Identify which cell holds the provided text, then report its (x, y) central coordinate. 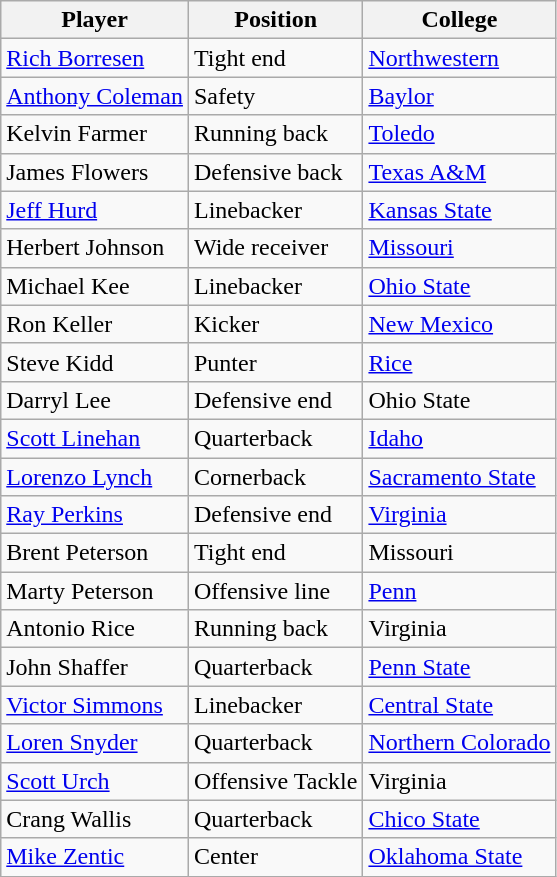
Baylor (460, 96)
Chico State (460, 819)
Victor Simmons (95, 705)
Defensive back (275, 172)
Rich Borresen (95, 58)
New Mexico (460, 324)
Brent Peterson (95, 553)
Center (275, 857)
Scott Urch (95, 781)
James Flowers (95, 172)
Anthony Coleman (95, 96)
Mike Zentic (95, 857)
Steve Kidd (95, 362)
Herbert Johnson (95, 248)
Texas A&M (460, 172)
College (460, 20)
Northwestern (460, 58)
Position (275, 20)
Kansas State (460, 210)
Jeff Hurd (95, 210)
Idaho (460, 438)
Crang Wallis (95, 819)
Penn (460, 591)
Wide receiver (275, 248)
Toledo (460, 134)
Ray Perkins (95, 515)
Scott Linehan (95, 438)
Safety (275, 96)
Darryl Lee (95, 400)
Ron Keller (95, 324)
John Shaffer (95, 667)
Antonio Rice (95, 629)
Lorenzo Lynch (95, 477)
Northern Colorado (460, 743)
Oklahoma State (460, 857)
Rice (460, 362)
Kicker (275, 324)
Loren Snyder (95, 743)
Kelvin Farmer (95, 134)
Offensive Tackle (275, 781)
Marty Peterson (95, 591)
Michael Kee (95, 286)
Cornerback (275, 477)
Penn State (460, 667)
Player (95, 20)
Central State (460, 705)
Sacramento State (460, 477)
Punter (275, 362)
Offensive line (275, 591)
